Capture the cell that displays the provided text and extract its (x, y) central coordinate. 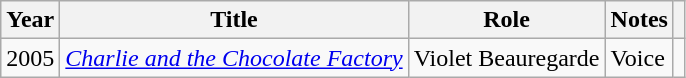
Voice (639, 58)
Violet Beauregarde (506, 58)
Charlie and the Chocolate Factory (234, 58)
2005 (30, 58)
Year (30, 20)
Role (506, 20)
Title (234, 20)
Notes (639, 20)
